From the cell containing the given text, extract its center point as [x, y] coordinate. 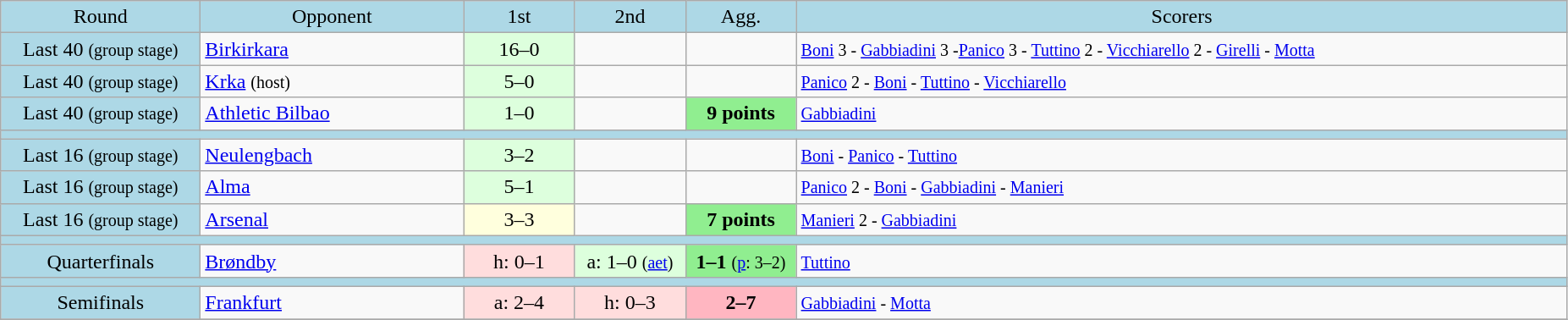
9 points [741, 113]
Manieri 2 - Gabbiadini [1181, 219]
Scorers [1181, 17]
Arsenal [332, 219]
3–2 [520, 155]
Athletic Bilbao [332, 113]
Boni - Panico - Tuttino [1181, 155]
h: 0–1 [520, 261]
Frankfurt [332, 302]
5–1 [520, 187]
Round [101, 17]
Alma [332, 187]
Krka (host) [332, 81]
Gabbiadini - Motta [1181, 302]
2–7 [741, 302]
h: 0–3 [630, 302]
3–3 [520, 219]
1–1 (p: 3–2) [741, 261]
16–0 [520, 49]
7 points [741, 219]
Birkirkara [332, 49]
1–0 [520, 113]
a: 1–0 (aet) [630, 261]
Agg. [741, 17]
Brøndby [332, 261]
Panico 2 - Boni - Gabbiadini - Manieri [1181, 187]
1st [520, 17]
5–0 [520, 81]
Neulengbach [332, 155]
Panico 2 - Boni - Tuttino - Vicchiarello [1181, 81]
Quarterfinals [101, 261]
Opponent [332, 17]
Tuttino [1181, 261]
2nd [630, 17]
Semifinals [101, 302]
Gabbiadini [1181, 113]
a: 2–4 [520, 302]
Boni 3 - Gabbiadini 3 -Panico 3 - Tuttino 2 - Vicchiarello 2 - Girelli - Motta [1181, 49]
